For the text-containing cell, return its midpoint in (x, y) coordinate format. 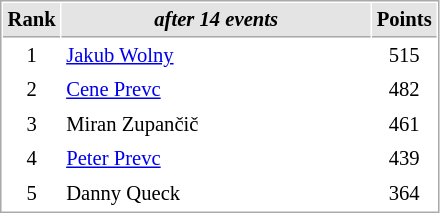
5 (32, 194)
364 (404, 194)
2 (32, 90)
Points (404, 20)
Miran Zupančič (216, 124)
Cene Prevc (216, 90)
482 (404, 90)
after 14 events (216, 20)
4 (32, 158)
515 (404, 56)
Danny Queck (216, 194)
461 (404, 124)
Jakub Wolny (216, 56)
Rank (32, 20)
Peter Prevc (216, 158)
439 (404, 158)
1 (32, 56)
3 (32, 124)
